Extract the [X, Y] coordinate from the center of the cell holding the provided text.  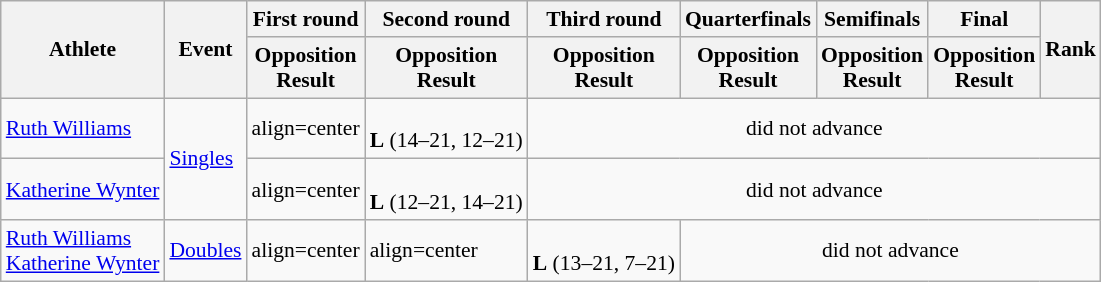
Quarterfinals [748, 19]
Ruth WilliamsKatherine Wynter [83, 250]
L (13–21, 7–21) [604, 250]
Semifinals [872, 19]
L (12–21, 14–21) [446, 190]
L (14–21, 12–21) [446, 128]
Katherine Wynter [83, 190]
Event [205, 50]
Athlete [83, 50]
Final [984, 19]
First round [305, 19]
Second round [446, 19]
Rank [1070, 50]
Singles [205, 159]
Third round [604, 19]
Doubles [205, 250]
Ruth Williams [83, 128]
